Return (X, Y) of the center of cell containing provided text 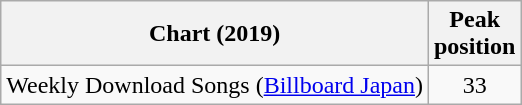
Weekly Download Songs (Billboard Japan) (215, 85)
33 (474, 85)
Chart (2019) (215, 34)
Peakposition (474, 34)
